Extract the [X, Y] coordinate from the center of the cell holding the provided text.  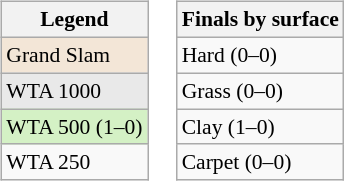
Finals by surface [260, 20]
Grass (0–0) [260, 91]
Clay (1–0) [260, 127]
Legend [74, 20]
WTA 500 (1–0) [74, 127]
Grand Slam [74, 55]
WTA 250 [74, 162]
WTA 1000 [74, 91]
Carpet (0–0) [260, 162]
Hard (0–0) [260, 55]
